From the cell containing the given text, extract its center point as [X, Y] coordinate. 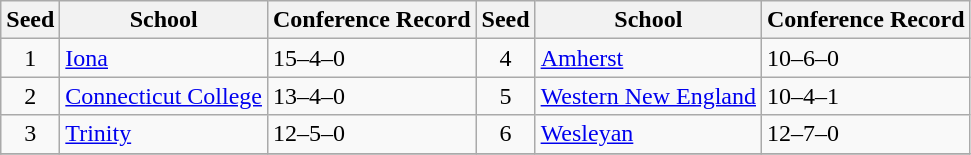
Amherst [648, 58]
4 [506, 58]
6 [506, 134]
12–7–0 [866, 134]
10–6–0 [866, 58]
Western New England [648, 96]
2 [30, 96]
10–4–1 [866, 96]
5 [506, 96]
1 [30, 58]
12–5–0 [372, 134]
3 [30, 134]
Wesleyan [648, 134]
Connecticut College [164, 96]
Iona [164, 58]
Trinity [164, 134]
15–4–0 [372, 58]
13–4–0 [372, 96]
